Extract the (x, y) coordinate from the center of the cell holding the provided text.  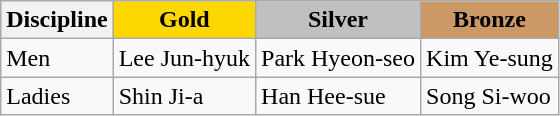
Gold (184, 20)
Kim Ye-sung (490, 58)
Park Hyeon-seo (338, 58)
Shin Ji-a (184, 96)
Ladies (57, 96)
Han Hee-sue (338, 96)
Lee Jun-hyuk (184, 58)
Men (57, 58)
Discipline (57, 20)
Bronze (490, 20)
Silver (338, 20)
Song Si-woo (490, 96)
